Extract the [x, y] coordinate from the center of the cell holding the provided text.  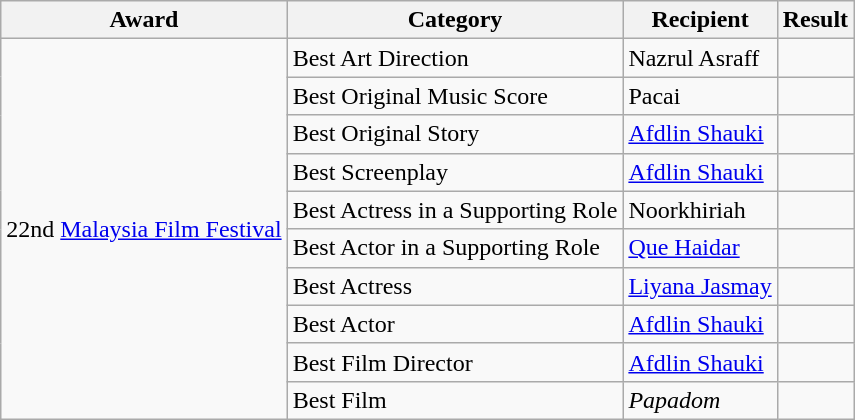
Best Actor in a Supporting Role [455, 248]
Result [815, 20]
Liyana Jasmay [700, 286]
Papadom [700, 400]
Nazrul Asraff [700, 58]
Best Actress in a Supporting Role [455, 210]
Best Actress [455, 286]
Best Art Direction [455, 58]
Que Haidar [700, 248]
Pacai [700, 96]
Category [455, 20]
Best Original Music Score [455, 96]
Best Film Director [455, 362]
Award [144, 20]
Best Film [455, 400]
22nd Malaysia Film Festival [144, 230]
Best Screenplay [455, 172]
Best Original Story [455, 134]
Recipient [700, 20]
Noorkhiriah [700, 210]
Best Actor [455, 324]
